Search for the cell housing the specified text and yield its (x, y) center coordinate. 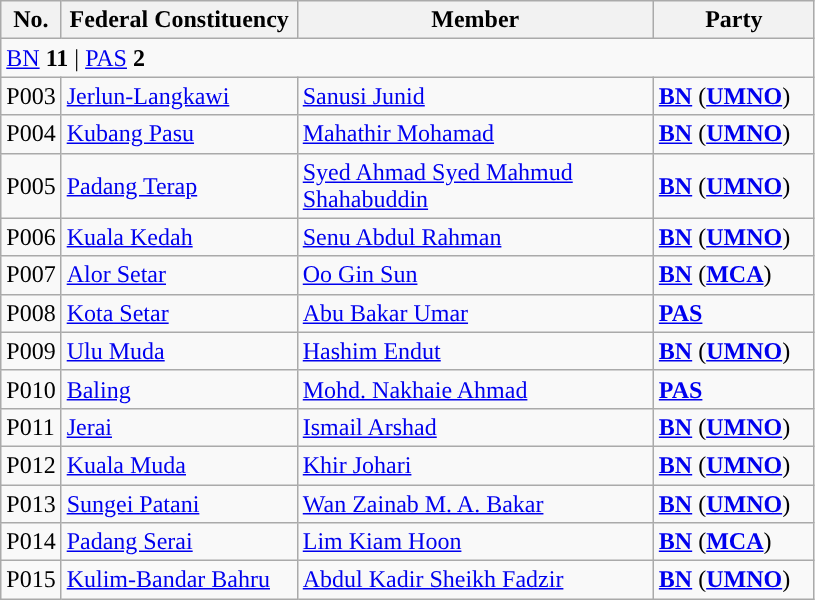
Abdul Kadir Sheikh Fadzir (475, 580)
Kubang Pasu (179, 134)
P008 (31, 313)
Jerlun-Langkawi (179, 96)
Padang Terap (179, 186)
P011 (31, 427)
Hashim Endut (475, 351)
Kuala Muda (179, 465)
Sanusi Junid (475, 96)
Wan Zainab M. A. Bakar (475, 503)
P009 (31, 351)
Khir Johari (475, 465)
Mohd. Nakhaie Ahmad (475, 389)
P014 (31, 542)
Syed Ahmad Syed Mahmud Shahabuddin (475, 186)
Sungei Patani (179, 503)
P003 (31, 96)
Lim Kiam Hoon (475, 542)
Mahathir Mohamad (475, 134)
BN 11 | PAS 2 (408, 58)
Kota Setar (179, 313)
P012 (31, 465)
No. (31, 20)
Oo Gin Sun (475, 275)
Abu Bakar Umar (475, 313)
Alor Setar (179, 275)
Padang Serai (179, 542)
Kulim-Bandar Bahru (179, 580)
Federal Constituency (179, 20)
Baling (179, 389)
Party (734, 20)
Jerai (179, 427)
P006 (31, 237)
Senu Abdul Rahman (475, 237)
Kuala Kedah (179, 237)
Member (475, 20)
P013 (31, 503)
Ismail Arshad (475, 427)
P015 (31, 580)
P010 (31, 389)
P005 (31, 186)
Ulu Muda (179, 351)
P007 (31, 275)
P004 (31, 134)
